Return (x, y) of the center of cell containing provided text 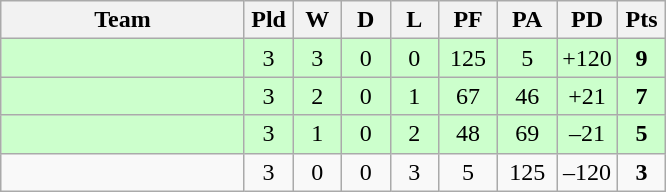
PD (588, 20)
D (366, 20)
PA (528, 20)
48 (468, 134)
W (318, 20)
–120 (588, 172)
46 (528, 96)
+21 (588, 96)
Team (123, 20)
–21 (588, 134)
67 (468, 96)
Pld (268, 20)
Pts (642, 20)
69 (528, 134)
+120 (588, 58)
9 (642, 58)
7 (642, 96)
L (414, 20)
PF (468, 20)
